Search for the cell housing the specified text and yield its (X, Y) center coordinate. 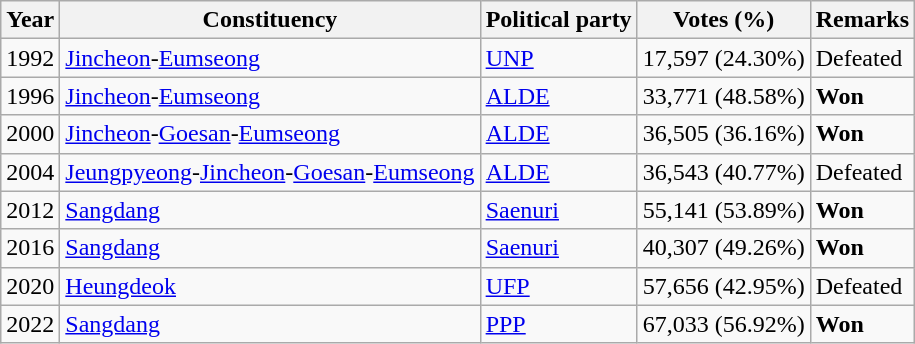
Political party (558, 20)
Heungdeok (270, 286)
36,505 (36.16%) (724, 134)
55,141 (53.89%) (724, 210)
2012 (30, 210)
2000 (30, 134)
2022 (30, 324)
2004 (30, 172)
36,543 (40.77%) (724, 172)
33,771 (48.58%) (724, 96)
57,656 (42.95%) (724, 286)
1996 (30, 96)
UNP (558, 58)
2016 (30, 248)
67,033 (56.92%) (724, 324)
1992 (30, 58)
Year (30, 20)
2020 (30, 286)
Constituency (270, 20)
Jeungpyeong-Jincheon-Goesan-Eumseong (270, 172)
40,307 (49.26%) (724, 248)
Jincheon-Goesan-Eumseong (270, 134)
UFP (558, 286)
17,597 (24.30%) (724, 58)
PPP (558, 324)
Remarks (862, 20)
Votes (%) (724, 20)
